Output the (x, y) coordinate of the center of the cell containing the given text.  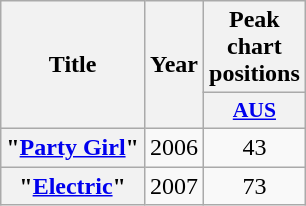
73 (255, 185)
43 (255, 147)
AUS (255, 111)
2006 (174, 147)
"Party Girl" (73, 147)
2007 (174, 185)
Year (174, 65)
Peak chart positions (255, 47)
"Electric" (73, 185)
Title (73, 65)
